Scan for the cell matching the given text and deliver its [X, Y] coordinate at center. 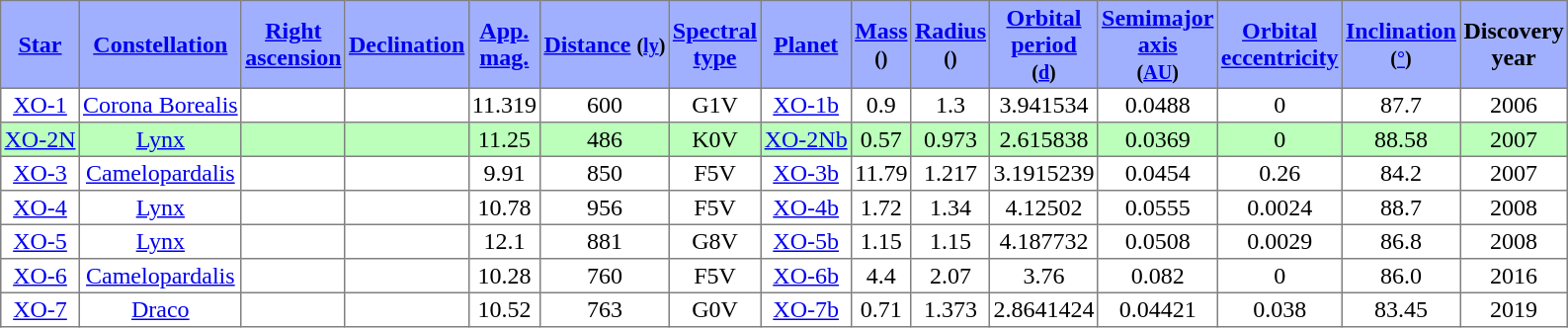
4.4 [881, 276]
11.319 [504, 105]
11.79 [881, 173]
XO-2N [41, 139]
2016 [1514, 276]
0.0454 [1158, 173]
XO-1 [41, 105]
0.082 [1158, 276]
0.0508 [1158, 241]
2.8641424 [1044, 309]
XO-7 [41, 309]
0.0369 [1158, 139]
Rightascension [292, 44]
XO-1b [806, 105]
83.45 [1401, 309]
600 [605, 105]
Radius() [950, 44]
0.973 [950, 139]
Constellation [160, 44]
XO-3b [806, 173]
4.12502 [1044, 207]
1.72 [881, 207]
881 [605, 241]
3.76 [1044, 276]
Orbitaleccentricity [1279, 44]
2019 [1514, 309]
2.07 [950, 276]
86.0 [1401, 276]
9.91 [504, 173]
10.78 [504, 207]
K0V [715, 139]
486 [605, 139]
G1V [715, 105]
0.71 [881, 309]
XO-4b [806, 207]
1.217 [950, 173]
0.0555 [1158, 207]
86.8 [1401, 241]
12.1 [504, 241]
Discoveryyear [1514, 44]
0.0488 [1158, 105]
XO-7b [806, 309]
0.26 [1279, 173]
Declination [407, 44]
1.373 [950, 309]
3.941534 [1044, 105]
2.615838 [1044, 139]
0.038 [1279, 309]
763 [605, 309]
Inclination(°) [1401, 44]
Spectraltype [715, 44]
Semimajoraxis(AU) [1158, 44]
10.52 [504, 309]
88.7 [1401, 207]
956 [605, 207]
XO-6 [41, 276]
1.3 [950, 105]
Star [41, 44]
XO-6b [806, 276]
Planet [806, 44]
87.7 [1401, 105]
XO-5 [41, 241]
Distance (ly) [605, 44]
10.28 [504, 276]
Draco [160, 309]
Mass() [881, 44]
0.57 [881, 139]
G0V [715, 309]
760 [605, 276]
2006 [1514, 105]
Corona Borealis [160, 105]
11.25 [504, 139]
XO-5b [806, 241]
850 [605, 173]
4.187732 [1044, 241]
0.04421 [1158, 309]
84.2 [1401, 173]
App.mag. [504, 44]
Orbitalperiod(d) [1044, 44]
G8V [715, 241]
1.34 [950, 207]
88.58 [1401, 139]
XO-2Nb [806, 139]
3.1915239 [1044, 173]
0.0024 [1279, 207]
XO-4 [41, 207]
0.9 [881, 105]
0.0029 [1279, 241]
XO-3 [41, 173]
